For the text-containing cell, return its midpoint in [X, Y] coordinate format. 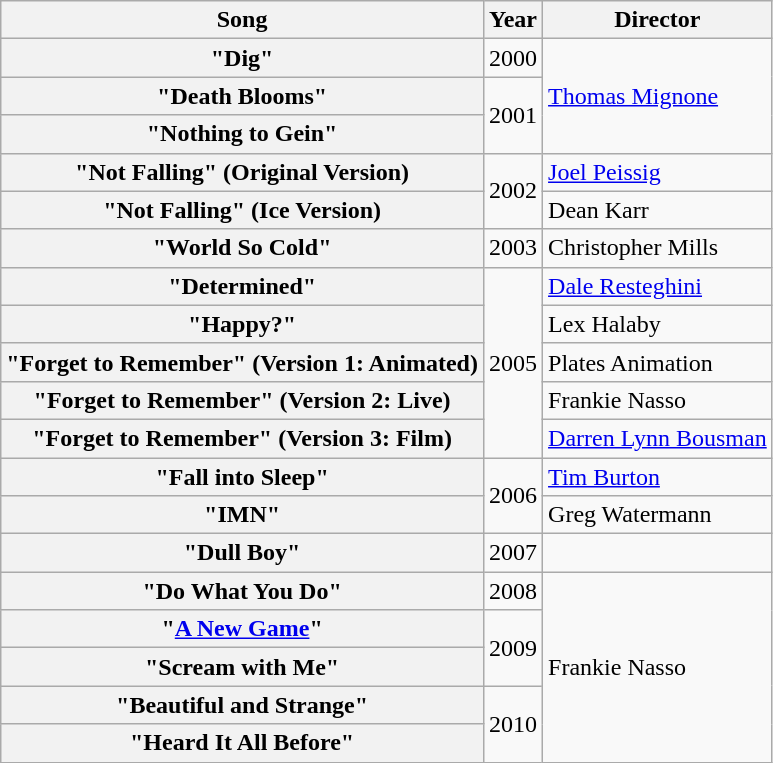
2007 [512, 553]
Christopher Mills [658, 248]
2002 [512, 191]
Dale Resteghini [658, 286]
2010 [512, 724]
"Do What You Do" [242, 591]
"Not Falling" (Original Version) [242, 172]
Tim Burton [658, 477]
"Dull Boy" [242, 553]
Lex Halaby [658, 324]
"Forget to Remember" (Version 2: Live) [242, 400]
Director [658, 20]
Thomas Mignone [658, 96]
2009 [512, 648]
2000 [512, 58]
"Scream with Me" [242, 667]
"Heard It All Before" [242, 743]
2006 [512, 496]
"Happy?" [242, 324]
Joel Peissig [658, 172]
Greg Watermann [658, 515]
Dean Karr [658, 210]
"Forget to Remember" (Version 1: Animated) [242, 362]
2001 [512, 115]
"World So Cold" [242, 248]
"Forget to Remember" (Version 3: Film) [242, 438]
"Dig" [242, 58]
"Nothing to Gein" [242, 134]
2003 [512, 248]
Song [242, 20]
"IMN" [242, 515]
"Beautiful and Strange" [242, 705]
"Determined" [242, 286]
2005 [512, 362]
"Not Falling" (Ice Version) [242, 210]
"Death Blooms" [242, 96]
"Fall into Sleep" [242, 477]
Year [512, 20]
Darren Lynn Bousman [658, 438]
Plates Animation [658, 362]
2008 [512, 591]
"A New Game" [242, 629]
